Search for the cell housing the specified text and yield its (x, y) center coordinate. 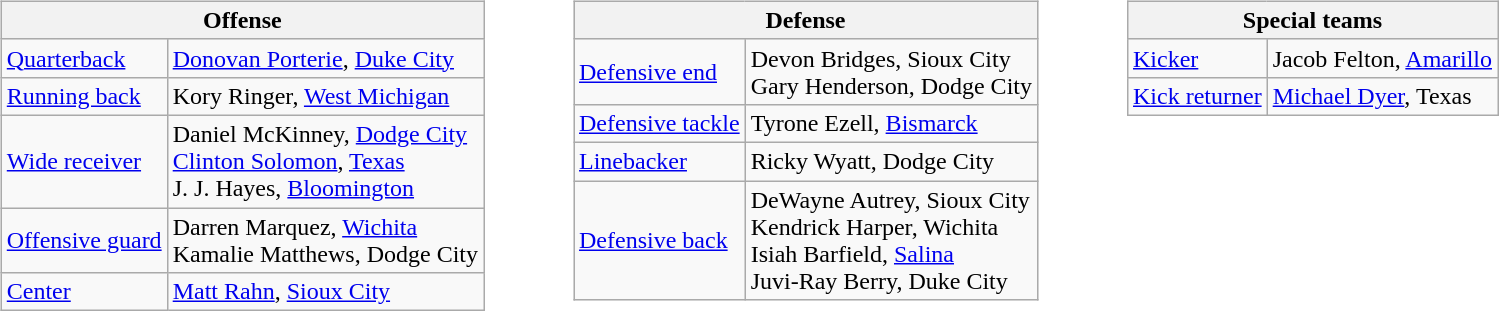
Tyrone Ezell, Bismarck (891, 123)
Ricky Wyatt, Dodge City (891, 161)
Running back (84, 96)
Linebacker (660, 161)
Jacob Felton, Amarillo (1382, 58)
Donovan Porterie, Duke City (325, 58)
Devon Bridges, Sioux CityGary Henderson, Dodge City (891, 72)
Kick returner (1197, 96)
DeWayne Autrey, Sioux CityKendrick Harper, WichitaIsiah Barfield, SalinaJuvi-Ray Berry, Duke City (891, 240)
Offense (242, 20)
Special teams (1312, 20)
Quarterback (84, 58)
Defense (806, 20)
Matt Rahn, Sioux City (325, 292)
Kicker (1197, 58)
Michael Dyer, Texas (1382, 96)
Defensive tackle (660, 123)
Darren Marquez, WichitaKamalie Matthews, Dodge City (325, 240)
Defensive end (660, 72)
Offensive guard (84, 240)
Daniel McKinney, Dodge CityClinton Solomon, TexasJ. J. Hayes, Bloomington (325, 161)
Defensive back (660, 240)
Center (84, 292)
Kory Ringer, West Michigan (325, 96)
Wide receiver (84, 161)
